Return the (X, Y) coordinate for the center point of the cell that contains the specified text.  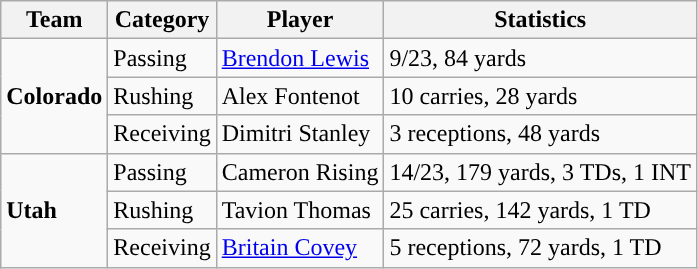
Category (162, 20)
Brendon Lewis (300, 58)
10 carries, 28 yards (540, 96)
Cameron Rising (300, 172)
5 receptions, 72 yards, 1 TD (540, 248)
14/23, 179 yards, 3 TDs, 1 INT (540, 172)
Player (300, 20)
9/23, 84 yards (540, 58)
Britain Covey (300, 248)
3 receptions, 48 yards (540, 134)
Alex Fontenot (300, 96)
25 carries, 142 yards, 1 TD (540, 210)
Utah (54, 210)
Colorado (54, 96)
Tavion Thomas (300, 210)
Team (54, 20)
Statistics (540, 20)
Dimitri Stanley (300, 134)
